Search for the cell housing the specified text and yield its [x, y] center coordinate. 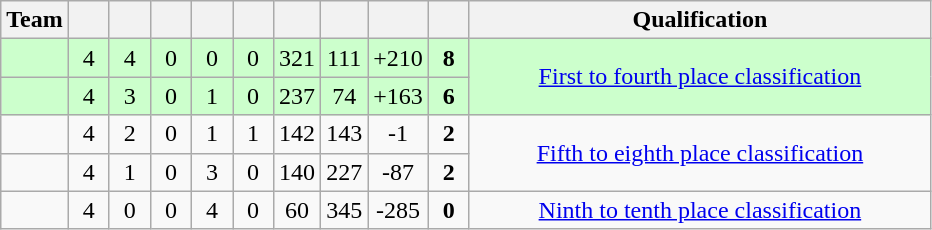
60 [298, 210]
First to fourth place classification [700, 77]
-285 [398, 210]
-1 [398, 134]
74 [344, 96]
+163 [398, 96]
237 [298, 96]
Qualification [700, 20]
Fifth to eighth place classification [700, 153]
Team [35, 20]
8 [448, 58]
142 [298, 134]
321 [298, 58]
111 [344, 58]
345 [344, 210]
143 [344, 134]
6 [448, 96]
227 [344, 172]
+210 [398, 58]
-87 [398, 172]
140 [298, 172]
Ninth to tenth place classification [700, 210]
